Scan for the cell matching the given text and deliver its (X, Y) coordinate at center. 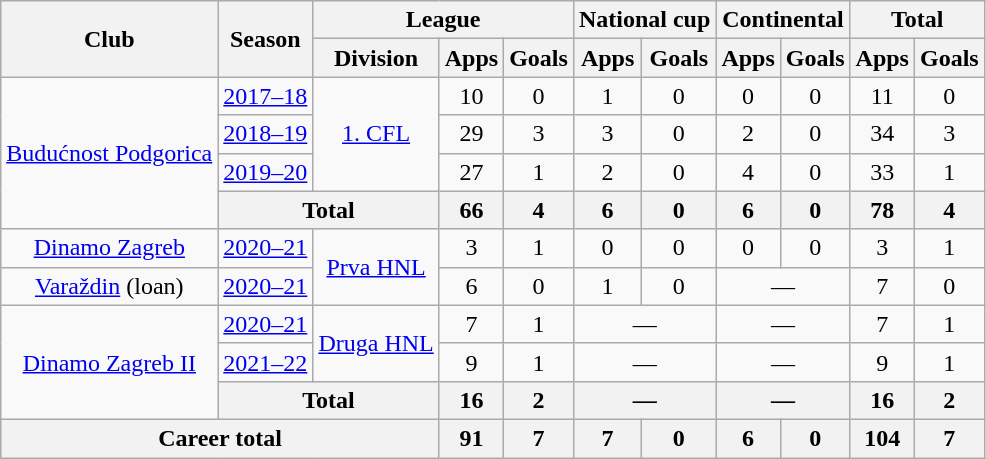
Druga HNL (376, 343)
2021–22 (266, 362)
Prva HNL (376, 267)
27 (471, 172)
2019–20 (266, 172)
34 (882, 134)
78 (882, 210)
Division (376, 58)
66 (471, 210)
Career total (220, 438)
Continental (783, 20)
1. CFL (376, 134)
11 (882, 96)
10 (471, 96)
Dinamo Zagreb (110, 248)
Dinamo Zagreb II (110, 362)
104 (882, 438)
2017–18 (266, 96)
2018–19 (266, 134)
29 (471, 134)
91 (471, 438)
Budućnost Podgorica (110, 153)
League (444, 20)
Varaždin (loan) (110, 286)
National cup (644, 20)
33 (882, 172)
Club (110, 39)
Season (266, 39)
